From the cell containing the given text, extract its center point as [x, y] coordinate. 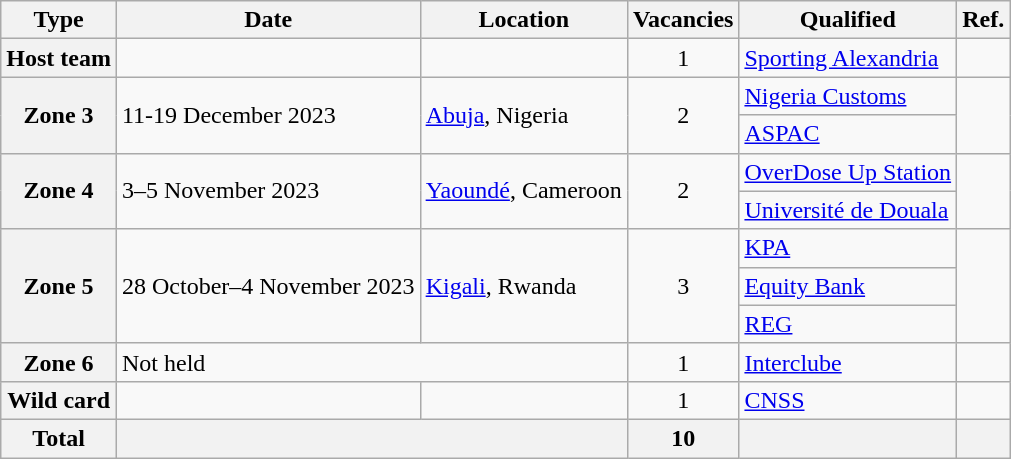
Kigali, Rwanda [524, 286]
REG [848, 324]
11-19 December 2023 [268, 115]
Interclube [848, 362]
28 October–4 November 2023 [268, 286]
KPA [848, 248]
Ref. [984, 20]
Total [59, 438]
OverDose Up Station [848, 172]
Zone 4 [59, 191]
CNSS [848, 400]
Abuja, Nigeria [524, 115]
3–5 November 2023 [268, 191]
Qualified [848, 20]
Sporting Alexandria [848, 58]
3 [683, 286]
Yaoundé, Cameroon [524, 191]
Vacancies [683, 20]
Date [268, 20]
Wild card [59, 400]
Université de Douala [848, 210]
ASPAC [848, 134]
Zone 3 [59, 115]
Host team [59, 58]
Type [59, 20]
Equity Bank [848, 286]
Location [524, 20]
Zone 6 [59, 362]
Zone 5 [59, 286]
10 [683, 438]
Not held [372, 362]
Nigeria Customs [848, 96]
